Return [X, Y] of the center of cell containing provided text 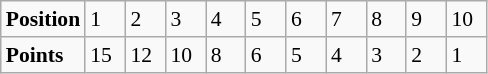
9 [426, 19]
Points [43, 55]
7 [346, 19]
15 [105, 55]
12 [145, 55]
Position [43, 19]
